Output the [x, y] coordinate of the center of the cell containing the given text.  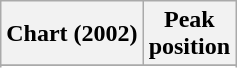
Peakposition [189, 34]
Chart (2002) [72, 34]
